For the text-containing cell, return its midpoint in [x, y] coordinate format. 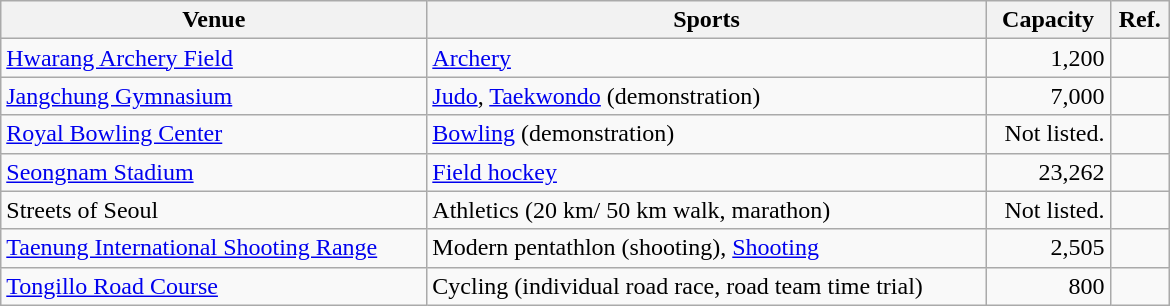
Athletics (20 km/ 50 km walk, marathon) [706, 210]
Cycling (individual road race, road team time trial) [706, 286]
Archery [706, 58]
7,000 [1048, 96]
Bowling (demonstration) [706, 134]
1,200 [1048, 58]
Hwarang Archery Field [214, 58]
Ref. [1140, 20]
Streets of Seoul [214, 210]
Sports [706, 20]
Capacity [1048, 20]
Venue [214, 20]
Judo, Taekwondo (demonstration) [706, 96]
Taenung International Shooting Range [214, 248]
Tongillo Road Course [214, 286]
Royal Bowling Center [214, 134]
2,505 [1048, 248]
Modern pentathlon (shooting), Shooting [706, 248]
Field hockey [706, 172]
Seongnam Stadium [214, 172]
800 [1048, 286]
Jangchung Gymnasium [214, 96]
23,262 [1048, 172]
